Pinpoint the cell where the given text exists, returning its (X, Y) midpoint coordinate. 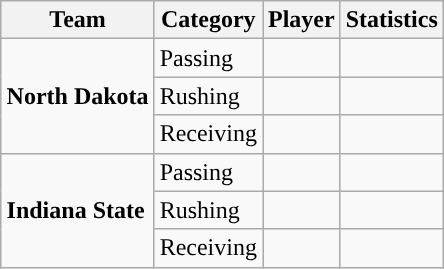
North Dakota (78, 96)
Indiana State (78, 210)
Category (208, 20)
Team (78, 20)
Statistics (392, 20)
Player (301, 20)
